Identify which cell holds the provided text, then report its (X, Y) central coordinate. 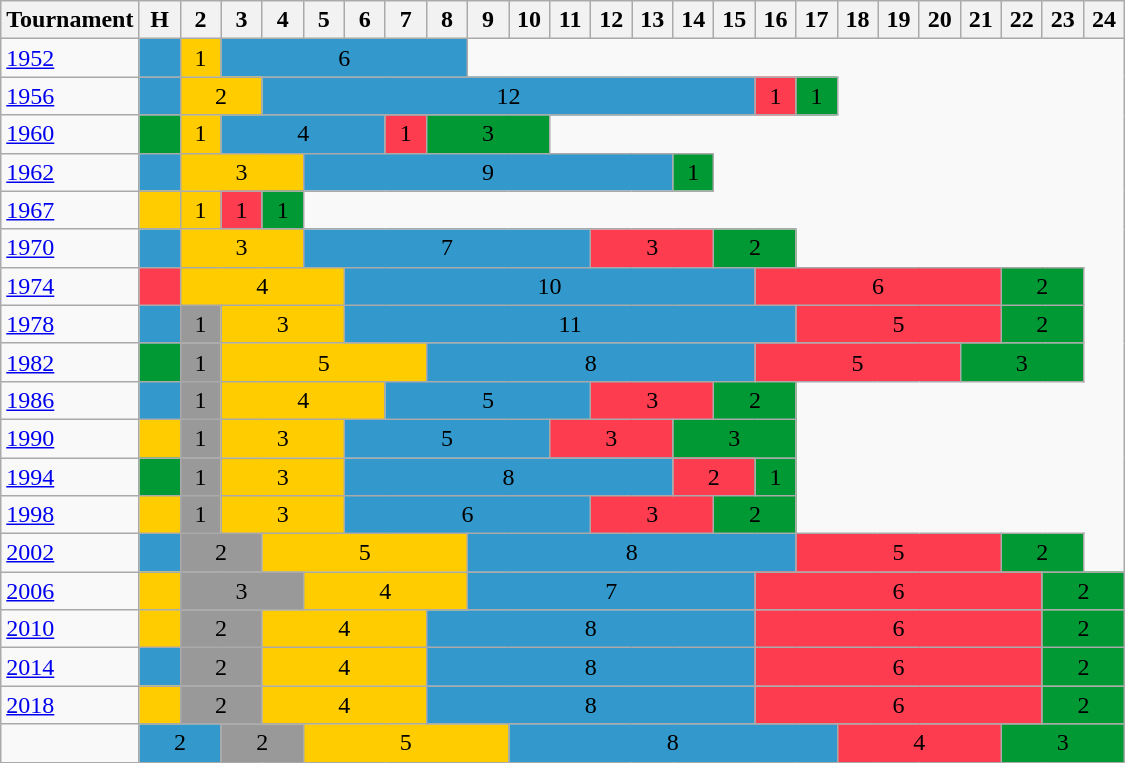
2014 (70, 667)
22 (1022, 20)
13 (652, 20)
14 (694, 20)
19 (898, 20)
1978 (70, 324)
21 (980, 20)
15 (734, 20)
17 (816, 20)
2006 (70, 591)
24 (1104, 20)
2010 (70, 629)
1982 (70, 362)
1990 (70, 438)
2002 (70, 553)
H (160, 20)
1960 (70, 134)
Tournament (70, 20)
1962 (70, 172)
1998 (70, 515)
2018 (70, 705)
20 (940, 20)
1974 (70, 286)
18 (858, 20)
1970 (70, 248)
1986 (70, 400)
16 (776, 20)
1956 (70, 96)
1967 (70, 210)
1952 (70, 58)
23 (1062, 20)
1994 (70, 477)
